From the cell containing the given text, extract its center point as (X, Y) coordinate. 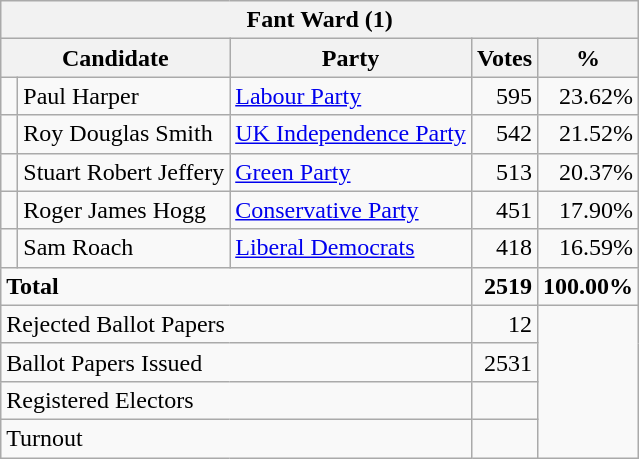
595 (504, 96)
Roy Douglas Smith (124, 134)
513 (504, 172)
Green Party (351, 172)
16.59% (588, 248)
100.00% (588, 286)
542 (504, 134)
21.52% (588, 134)
418 (504, 248)
Sam Roach (124, 248)
Roger James Hogg (124, 210)
20.37% (588, 172)
Registered Electors (236, 400)
Labour Party (351, 96)
Fant Ward (1) (320, 20)
23.62% (588, 96)
Votes (504, 58)
Total (236, 286)
Party (351, 58)
% (588, 58)
Candidate (116, 58)
Turnout (236, 438)
Conservative Party (351, 210)
Ballot Papers Issued (236, 362)
451 (504, 210)
Paul Harper (124, 96)
Rejected Ballot Papers (236, 324)
UK Independence Party (351, 134)
2519 (504, 286)
2531 (504, 362)
17.90% (588, 210)
Liberal Democrats (351, 248)
Stuart Robert Jeffery (124, 172)
12 (504, 324)
